Scan for the cell matching the given text and deliver its (x, y) coordinate at center. 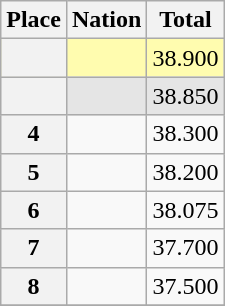
Nation (106, 20)
7 (34, 248)
38.300 (186, 134)
38.200 (186, 172)
8 (34, 286)
4 (34, 134)
38.850 (186, 96)
38.900 (186, 58)
Place (34, 20)
Total (186, 20)
5 (34, 172)
6 (34, 210)
37.500 (186, 286)
38.075 (186, 210)
37.700 (186, 248)
